Detect which cell encompasses the target text, then output its [X, Y] center coordinate. 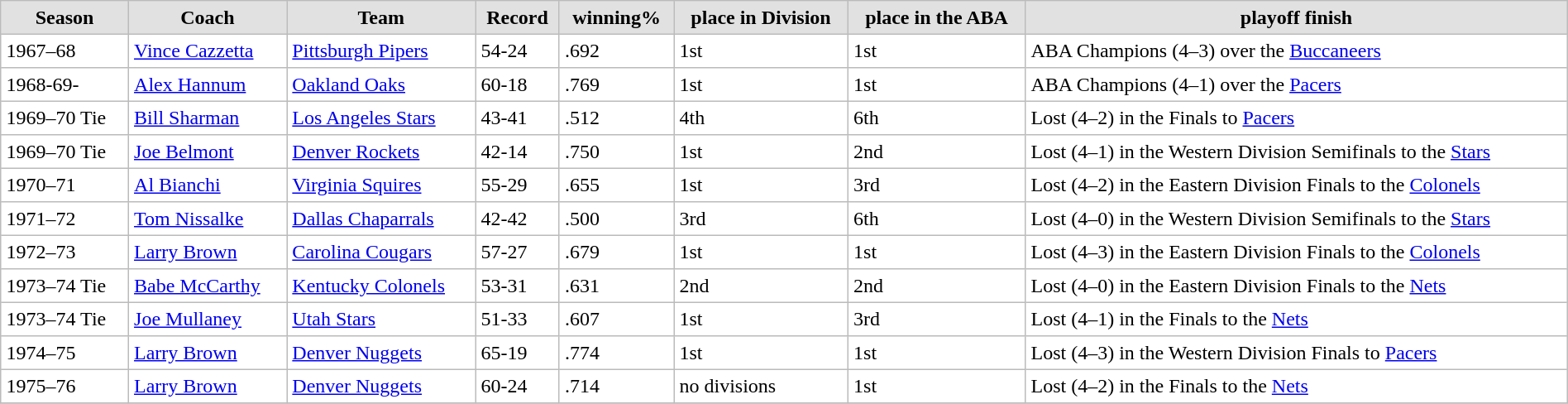
4th [761, 118]
43-41 [518, 118]
playoff finish [1297, 17]
Lost (4–2) in the Finals to the Nets [1297, 386]
54-24 [518, 50]
53-31 [518, 286]
Babe McCarthy [207, 286]
1971–72 [65, 219]
Lost (4–0) in the Eastern Division Finals to the Nets [1297, 286]
Joe Mullaney [207, 319]
Carolina Cougars [381, 252]
ABA Champions (4–1) over the Pacers [1297, 84]
Oakland Oaks [381, 84]
60-24 [518, 386]
.679 [616, 252]
42-42 [518, 219]
.692 [616, 50]
1974–75 [65, 353]
51-33 [518, 319]
Los Angeles Stars [381, 118]
ABA Champions (4–3) over the Buccaneers [1297, 50]
42-14 [518, 151]
.774 [616, 353]
1975–76 [65, 386]
Season [65, 17]
1968-69- [65, 84]
Bill Sharman [207, 118]
Team [381, 17]
65-19 [518, 353]
55-29 [518, 185]
.512 [616, 118]
place in Division [761, 17]
Lost (4–1) in the Western Division Semifinals to the Stars [1297, 151]
.769 [616, 84]
1967–68 [65, 50]
.607 [616, 319]
1970–71 [65, 185]
Alex Hannum [207, 84]
Lost (4–3) in the Eastern Division Finals to the Colonels [1297, 252]
57-27 [518, 252]
Dallas Chaparrals [381, 219]
.714 [616, 386]
Joe Belmont [207, 151]
Record [518, 17]
Pittsburgh Pipers [381, 50]
Denver Rockets [381, 151]
Tom Nissalke [207, 219]
Lost (4–2) in the Finals to Pacers [1297, 118]
1972–73 [65, 252]
60-18 [518, 84]
Lost (4–1) in the Finals to the Nets [1297, 319]
.655 [616, 185]
Lost (4–0) in the Western Division Semifinals to the Stars [1297, 219]
.500 [616, 219]
Virginia Squires [381, 185]
winning% [616, 17]
Lost (4–2) in the Eastern Division Finals to the Colonels [1297, 185]
Coach [207, 17]
.631 [616, 286]
Kentucky Colonels [381, 286]
no divisions [761, 386]
Lost (4–3) in the Western Division Finals to Pacers [1297, 353]
Al Bianchi [207, 185]
Utah Stars [381, 319]
Vince Cazzetta [207, 50]
place in the ABA [936, 17]
.750 [616, 151]
